Capture the cell that displays the provided text and extract its (X, Y) central coordinate. 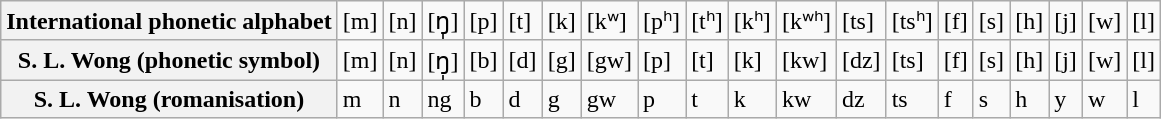
k (752, 99)
[kʷʰ] (806, 21)
n (402, 99)
ng (443, 99)
[d] (522, 60)
[kʰ] (752, 21)
S. L. Wong (romanisation) (169, 99)
[g] (562, 60)
[kʷ] (609, 21)
kw (806, 99)
y (1066, 99)
[b] (484, 60)
m (360, 99)
dz (861, 99)
[pʰ] (662, 21)
w (1104, 99)
International phonetic alphabet (169, 21)
f (956, 99)
l (1144, 99)
h (1030, 99)
[tʰ] (708, 21)
d (522, 99)
ts (912, 99)
[tsʰ] (912, 21)
[gw] (609, 60)
s (991, 99)
gw (609, 99)
g (562, 99)
b (484, 99)
t (708, 99)
[dz] (861, 60)
p (662, 99)
S. L. Wong (phonetic symbol) (169, 60)
[kw] (806, 60)
